Output the [x, y] coordinate of the center of the cell containing the given text.  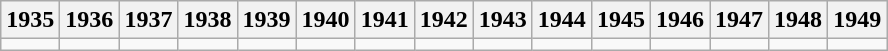
1942 [444, 20]
1941 [384, 20]
1947 [740, 20]
1940 [326, 20]
1935 [30, 20]
1948 [798, 20]
1937 [148, 20]
1944 [562, 20]
1946 [680, 20]
1939 [266, 20]
1938 [208, 20]
1943 [502, 20]
1949 [858, 20]
1936 [90, 20]
1945 [620, 20]
